Scan for the cell matching the given text and deliver its (x, y) coordinate at center. 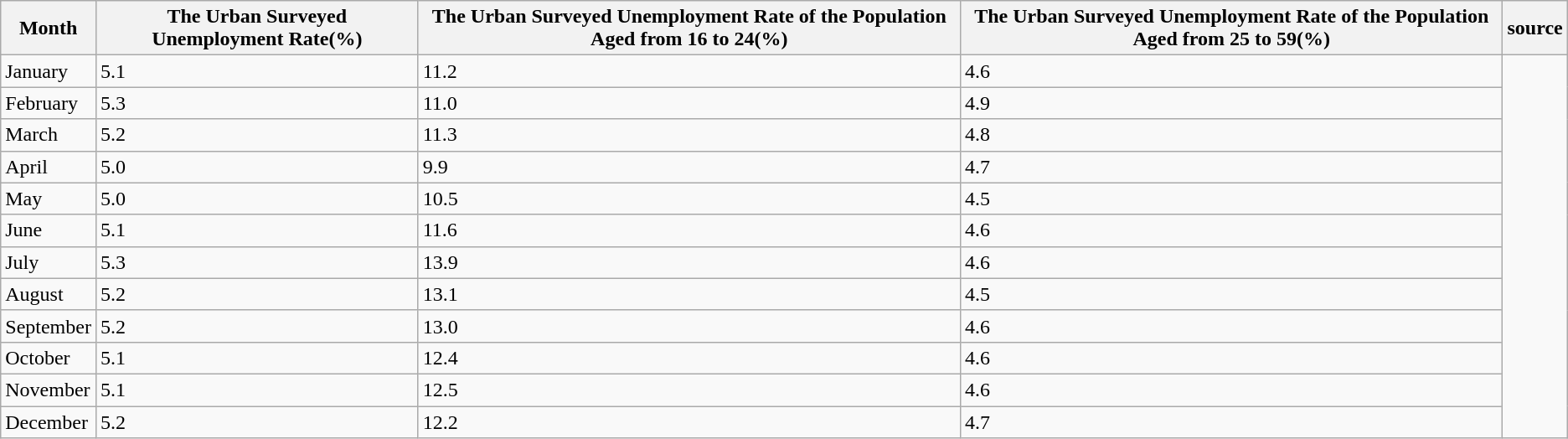
January (49, 71)
August (49, 294)
11.0 (689, 103)
The Urban Surveyed Unemployment Rate of the Population Aged from 16 to 24(%) (689, 28)
November (49, 390)
12.5 (689, 390)
11.2 (689, 71)
4.8 (1231, 135)
March (49, 135)
11.3 (689, 135)
12.2 (689, 421)
June (49, 230)
10.5 (689, 199)
9.9 (689, 167)
September (49, 326)
source (1534, 28)
13.1 (689, 294)
April (49, 167)
4.9 (1231, 103)
May (49, 199)
The Urban Surveyed Unemployment Rate of the Population Aged from 25 to 59(%) (1231, 28)
December (49, 421)
13.0 (689, 326)
13.9 (689, 262)
Month (49, 28)
February (49, 103)
October (49, 358)
12.4 (689, 358)
July (49, 262)
The Urban Surveyed Unemployment Rate(%) (256, 28)
11.6 (689, 230)
